Find where the given text appears and provide that cell's center as [X, Y] coordinate. 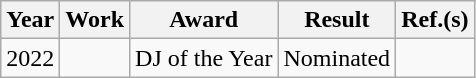
Award [204, 20]
2022 [30, 58]
Year [30, 20]
Ref.(s) [435, 20]
Nominated [337, 58]
Work [95, 20]
DJ of the Year [204, 58]
Result [337, 20]
